Capture the cell that displays the provided text and extract its (x, y) central coordinate. 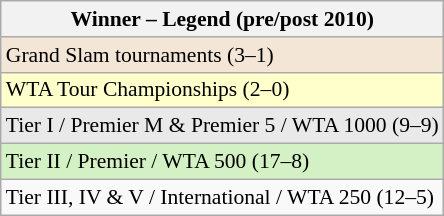
Winner – Legend (pre/post 2010) (222, 19)
WTA Tour Championships (2–0) (222, 90)
Tier I / Premier M & Premier 5 / WTA 1000 (9–9) (222, 126)
Tier II / Premier / WTA 500 (17–8) (222, 162)
Grand Slam tournaments (3–1) (222, 55)
Tier III, IV & V / International / WTA 250 (12–5) (222, 197)
